Output the [X, Y] coordinate of the center of the cell containing the given text.  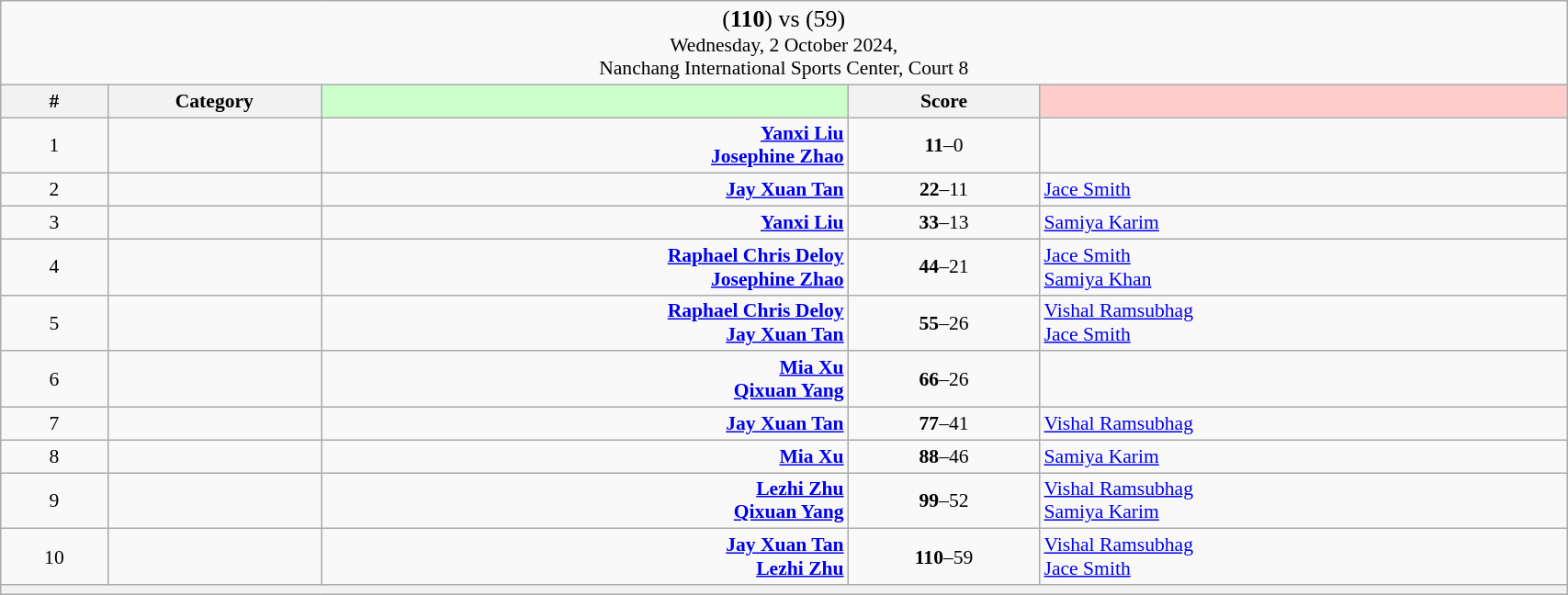
7 [54, 424]
4 [54, 266]
(110) vs (59)Wednesday, 2 October 2024, Nanchang International Sports Center, Court 8 [784, 42]
9 [54, 501]
8 [54, 456]
11–0 [944, 145]
1 [54, 145]
Mia Xu [585, 456]
Vishal Ramsubhag Samiya Karim [1303, 501]
44–21 [944, 266]
22–11 [944, 190]
66–26 [944, 380]
Jace Smith [1303, 190]
110–59 [944, 556]
Score [944, 101]
55–26 [944, 323]
Yanxi Liu Josephine Zhao [585, 145]
5 [54, 323]
Raphael Chris Deloy Josephine Zhao [585, 266]
Jace Smith Samiya Khan [1303, 266]
2 [54, 190]
Category [215, 101]
Raphael Chris Deloy Jay Xuan Tan [585, 323]
99–52 [944, 501]
33–13 [944, 223]
3 [54, 223]
Jay Xuan Tan Lezhi Zhu [585, 556]
Lezhi Zhu Qixuan Yang [585, 501]
Yanxi Liu [585, 223]
77–41 [944, 424]
Vishal Ramsubhag [1303, 424]
Mia Xu Qixuan Yang [585, 380]
# [54, 101]
6 [54, 380]
10 [54, 556]
88–46 [944, 456]
